Capture the cell that displays the provided text and extract its [x, y] central coordinate. 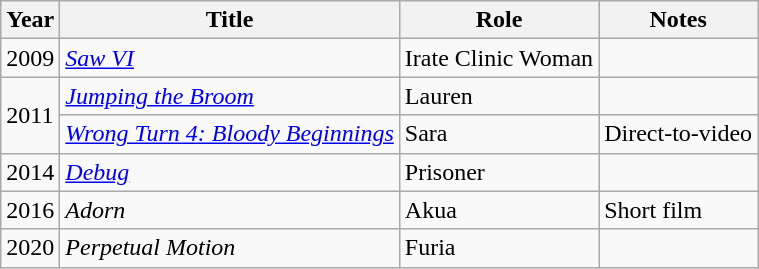
2011 [30, 115]
Wrong Turn 4: Bloody Beginnings [230, 134]
Notes [678, 20]
Lauren [498, 96]
Direct-to-video [678, 134]
Perpetual Motion [230, 248]
Role [498, 20]
2016 [30, 210]
Furia [498, 248]
Year [30, 20]
Akua [498, 210]
Prisoner [498, 172]
Title [230, 20]
2014 [30, 172]
2020 [30, 248]
Sara [498, 134]
Adorn [230, 210]
2009 [30, 58]
Short film [678, 210]
Jumping the Broom [230, 96]
Debug [230, 172]
Saw VI [230, 58]
Irate Clinic Woman [498, 58]
